From the cell containing the given text, extract its center point as (X, Y) coordinate. 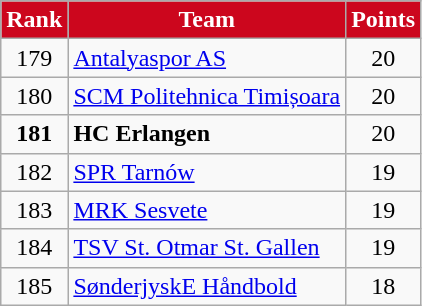
Team (207, 20)
18 (384, 286)
185 (34, 286)
TSV St. Otmar St. Gallen (207, 248)
184 (34, 248)
HC Erlangen (207, 134)
MRK Sesvete (207, 210)
Rank (34, 20)
182 (34, 172)
Antalyaspor AS (207, 58)
180 (34, 96)
Points (384, 20)
179 (34, 58)
SCM Politehnica Timișoara (207, 96)
SønderjyskE Håndbold (207, 286)
181 (34, 134)
183 (34, 210)
SPR Tarnów (207, 172)
